For the text-containing cell, return its midpoint in (X, Y) coordinate format. 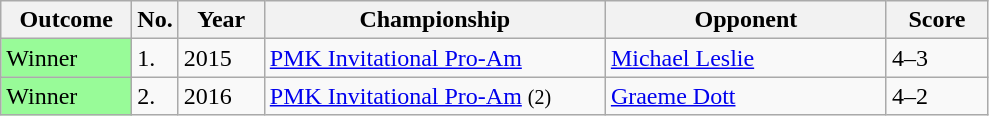
PMK Invitational Pro-Am (434, 58)
Opponent (746, 20)
4–2 (936, 96)
Score (936, 20)
Year (221, 20)
2015 (221, 58)
1. (155, 58)
Outcome (66, 20)
2016 (221, 96)
4–3 (936, 58)
Graeme Dott (746, 96)
2. (155, 96)
No. (155, 20)
Michael Leslie (746, 58)
Championship (434, 20)
PMK Invitational Pro-Am (2) (434, 96)
